Search for the cell housing the specified text and yield its [X, Y] center coordinate. 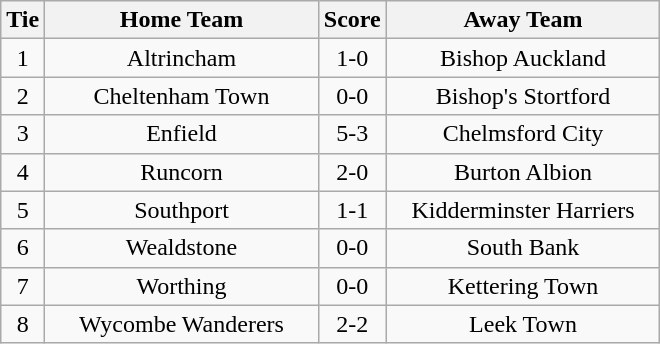
8 [23, 324]
Kettering Town [523, 286]
Runcorn [182, 172]
Cheltenham Town [182, 96]
Burton Albion [523, 172]
1 [23, 58]
Leek Town [523, 324]
South Bank [523, 248]
5 [23, 210]
3 [23, 134]
2 [23, 96]
2-0 [352, 172]
5-3 [352, 134]
Bishop's Stortford [523, 96]
1-0 [352, 58]
1-1 [352, 210]
Chelmsford City [523, 134]
2-2 [352, 324]
4 [23, 172]
Kidderminster Harriers [523, 210]
7 [23, 286]
Southport [182, 210]
6 [23, 248]
Enfield [182, 134]
Tie [23, 20]
Away Team [523, 20]
Altrincham [182, 58]
Home Team [182, 20]
Wycombe Wanderers [182, 324]
Score [352, 20]
Worthing [182, 286]
Bishop Auckland [523, 58]
Wealdstone [182, 248]
